Extract the (x, y) coordinate from the center of the cell holding the provided text.  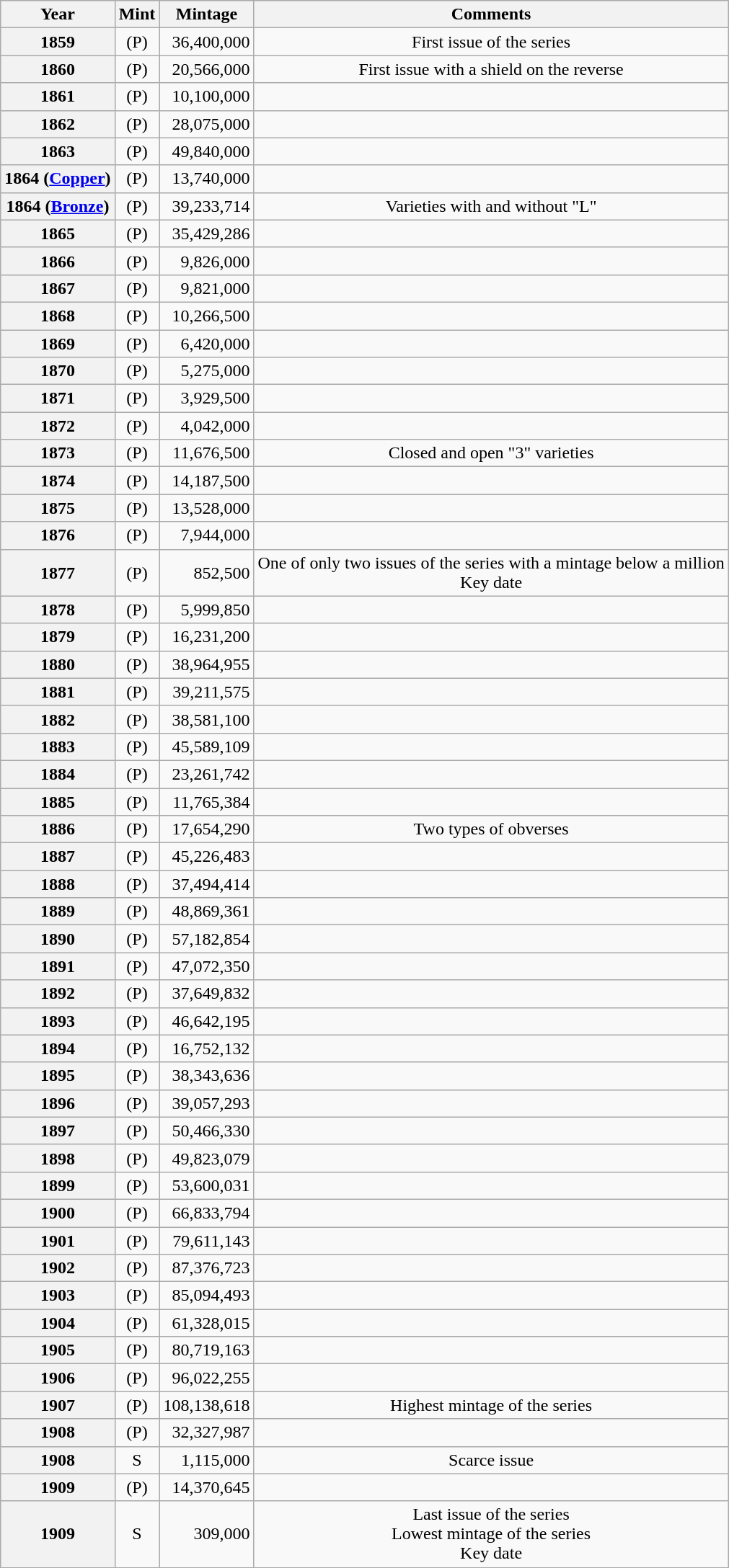
1897 (58, 1131)
1865 (58, 233)
7,944,000 (206, 535)
1864 (Copper) (58, 179)
13,740,000 (206, 179)
47,072,350 (206, 966)
First issue with a shield on the reverse (491, 69)
28,075,000 (206, 124)
852,500 (206, 572)
1898 (58, 1158)
Two types of obverses (491, 829)
1889 (58, 912)
11,765,384 (206, 802)
96,022,255 (206, 1378)
1876 (58, 535)
9,826,000 (206, 261)
14,370,645 (206, 1487)
38,343,636 (206, 1076)
1859 (58, 42)
1887 (58, 857)
37,494,414 (206, 884)
1892 (58, 994)
1877 (58, 572)
38,581,100 (206, 719)
4,042,000 (206, 426)
Mint (137, 14)
49,823,079 (206, 1158)
1884 (58, 774)
37,649,832 (206, 994)
57,182,854 (206, 939)
10,266,500 (206, 316)
1874 (58, 481)
1907 (58, 1405)
1903 (58, 1296)
Comments (491, 14)
1882 (58, 719)
5,999,850 (206, 610)
1870 (58, 371)
87,376,723 (206, 1268)
38,964,955 (206, 664)
1888 (58, 884)
1900 (58, 1213)
108,138,618 (206, 1405)
1895 (58, 1076)
1893 (58, 1021)
48,869,361 (206, 912)
1896 (58, 1103)
309,000 (206, 1534)
53,600,031 (206, 1185)
First issue of the series (491, 42)
13,528,000 (206, 508)
1885 (58, 802)
16,752,132 (206, 1048)
1867 (58, 288)
1864 (Bronze) (58, 206)
85,094,493 (206, 1296)
1890 (58, 939)
1904 (58, 1323)
Scarce issue (491, 1460)
45,589,109 (206, 747)
1869 (58, 344)
Varieties with and without "L" (491, 206)
1901 (58, 1240)
1863 (58, 151)
49,840,000 (206, 151)
3,929,500 (206, 398)
Year (58, 14)
80,719,163 (206, 1350)
1905 (58, 1350)
Last issue of the seriesLowest mintage of the seriesKey date (491, 1534)
14,187,500 (206, 481)
50,466,330 (206, 1131)
23,261,742 (206, 774)
One of only two issues of the series with a mintage below a millionKey date (491, 572)
1862 (58, 124)
1875 (58, 508)
17,654,290 (206, 829)
1886 (58, 829)
39,057,293 (206, 1103)
20,566,000 (206, 69)
1880 (58, 664)
Closed and open "3" varieties (491, 453)
66,833,794 (206, 1213)
1899 (58, 1185)
1891 (58, 966)
Mintage (206, 14)
1883 (58, 747)
1878 (58, 610)
1866 (58, 261)
16,231,200 (206, 637)
1871 (58, 398)
1873 (58, 453)
10,100,000 (206, 97)
6,420,000 (206, 344)
32,327,987 (206, 1433)
45,226,483 (206, 857)
1860 (58, 69)
1906 (58, 1378)
79,611,143 (206, 1240)
1872 (58, 426)
11,676,500 (206, 453)
35,429,286 (206, 233)
36,400,000 (206, 42)
39,211,575 (206, 692)
1902 (58, 1268)
5,275,000 (206, 371)
9,821,000 (206, 288)
39,233,714 (206, 206)
1861 (58, 97)
1868 (58, 316)
1879 (58, 637)
1,115,000 (206, 1460)
61,328,015 (206, 1323)
1881 (58, 692)
1894 (58, 1048)
Highest mintage of the series (491, 1405)
46,642,195 (206, 1021)
